Identify which cell holds the provided text, then report its (x, y) central coordinate. 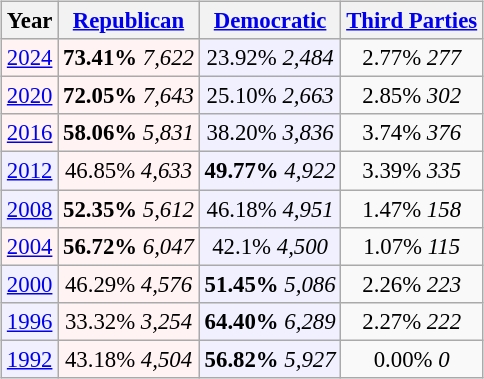
52.35% 5,612 (129, 209)
38.20% 3,836 (270, 133)
1.07% 115 (412, 246)
Republican (129, 21)
73.41% 7,622 (129, 58)
2004 (30, 246)
2.77% 277 (412, 58)
2024 (30, 58)
43.18% 4,504 (129, 359)
33.32% 3,254 (129, 321)
49.77% 4,922 (270, 171)
1992 (30, 359)
Year (30, 21)
58.06% 5,831 (129, 133)
2012 (30, 171)
46.29% 4,576 (129, 284)
2.85% 302 (412, 96)
Third Parties (412, 21)
2.27% 222 (412, 321)
1.47% 158 (412, 209)
3.74% 376 (412, 133)
23.92% 2,484 (270, 58)
42.1% 4,500 (270, 246)
3.39% 335 (412, 171)
Democratic (270, 21)
72.05% 7,643 (129, 96)
1996 (30, 321)
0.00% 0 (412, 359)
46.85% 4,633 (129, 171)
2016 (30, 133)
56.72% 6,047 (129, 246)
51.45% 5,086 (270, 284)
2020 (30, 96)
2000 (30, 284)
56.82% 5,927 (270, 359)
64.40% 6,289 (270, 321)
46.18% 4,951 (270, 209)
25.10% 2,663 (270, 96)
2008 (30, 209)
2.26% 223 (412, 284)
